Determine the [X, Y] coordinate at the center of the cell enclosing the given text.  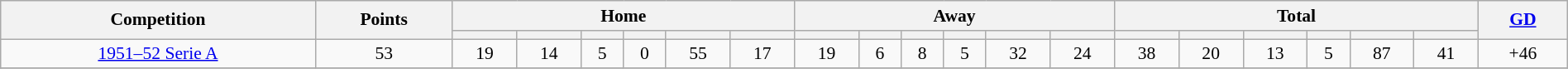
38 [1147, 53]
+46 [1523, 53]
Competition [158, 20]
1951–52 Serie A [158, 53]
53 [384, 53]
41 [1446, 53]
17 [762, 53]
Total [1297, 16]
20 [1211, 53]
0 [645, 53]
14 [549, 53]
Home [624, 16]
Away [954, 16]
32 [1018, 53]
GD [1523, 20]
24 [1083, 53]
55 [698, 53]
Points [384, 20]
6 [880, 53]
87 [1382, 53]
13 [1275, 53]
8 [923, 53]
